For the text-containing cell, return its midpoint in (X, Y) coordinate format. 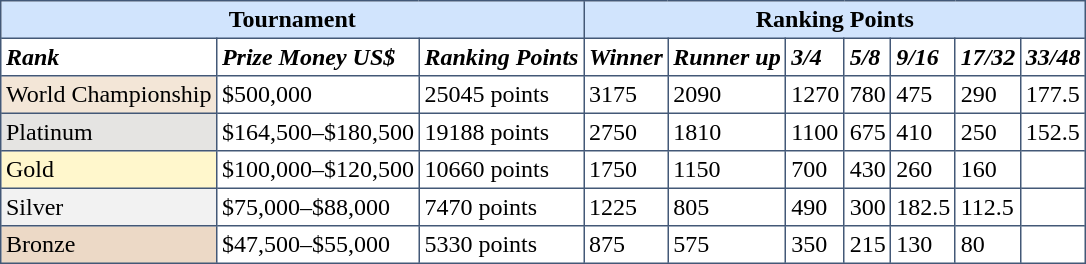
Rank (109, 57)
1100 (815, 132)
575 (727, 245)
490 (815, 207)
1810 (727, 132)
3175 (626, 95)
Silver (109, 207)
475 (923, 95)
7470 points (502, 207)
875 (626, 245)
290 (988, 95)
300 (867, 207)
Bronze (109, 245)
5330 points (502, 245)
Prize Money US$ (318, 57)
1150 (727, 170)
3/4 (815, 57)
Gold (109, 170)
$164,500–$180,500 (318, 132)
700 (815, 170)
Runner up (727, 57)
780 (867, 95)
250 (988, 132)
430 (867, 170)
1270 (815, 95)
17/32 (988, 57)
350 (815, 245)
10660 points (502, 170)
$100,000–$120,500 (318, 170)
260 (923, 170)
1750 (626, 170)
$500,000 (318, 95)
805 (727, 207)
2750 (626, 132)
177.5 (1054, 95)
25045 points (502, 95)
33/48 (1054, 57)
$47,500–$55,000 (318, 245)
5/8 (867, 57)
80 (988, 245)
182.5 (923, 207)
9/16 (923, 57)
Tournament (292, 20)
215 (867, 245)
160 (988, 170)
410 (923, 132)
112.5 (988, 207)
Winner (626, 57)
19188 points (502, 132)
675 (867, 132)
2090 (727, 95)
1225 (626, 207)
152.5 (1054, 132)
World Championship (109, 95)
Platinum (109, 132)
$75,000–$88,000 (318, 207)
130 (923, 245)
